Detect which cell encompasses the target text, then output its [X, Y] center coordinate. 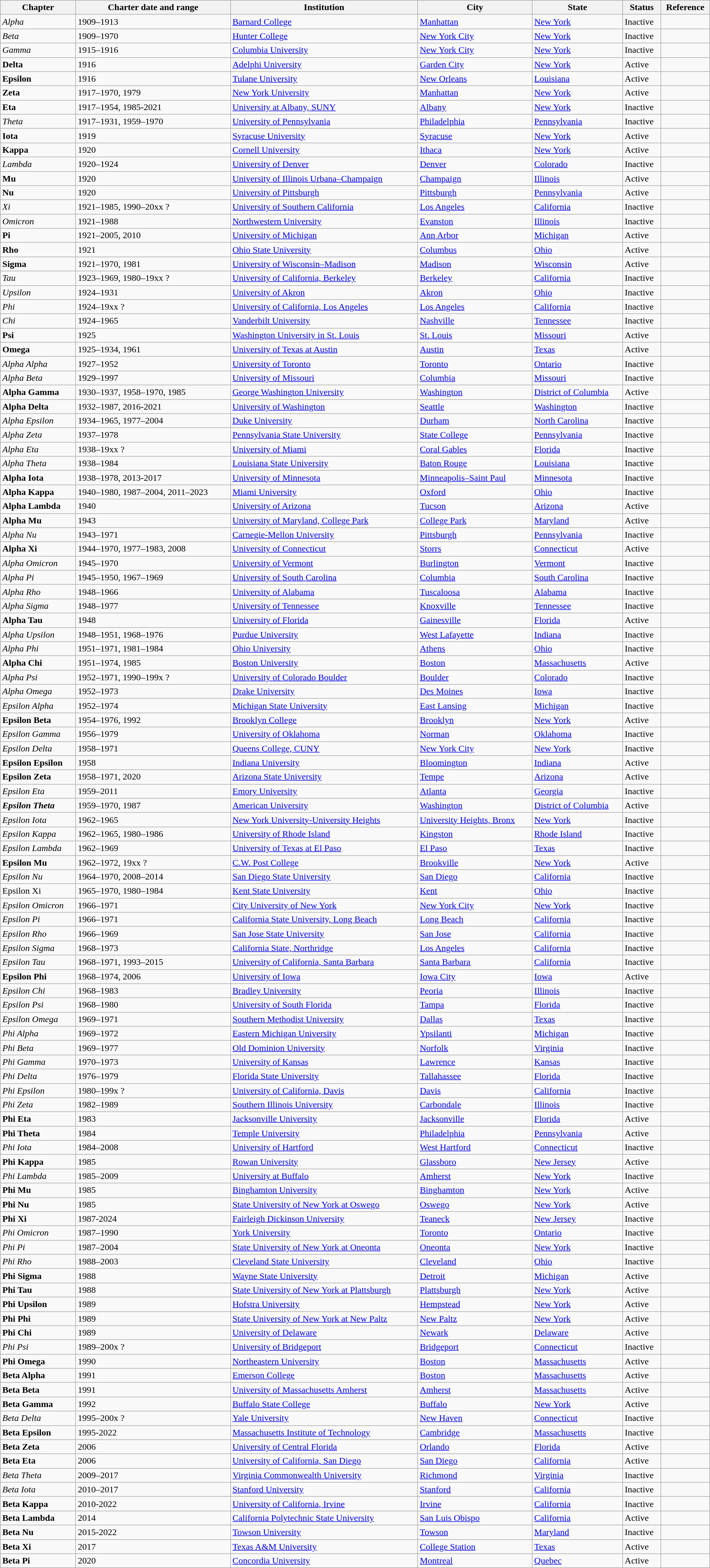
University of Pittsburgh [324, 193]
Towson University [324, 1532]
1968–1983 [153, 991]
Epsilon Lambda [38, 848]
Tallahassee [475, 1076]
1969–1977 [153, 1048]
State University of New York at Plattsburgh [324, 1290]
Pennsylvania State University [324, 435]
Lawrence [475, 1062]
Phi Alpha [38, 1033]
1959–2011 [153, 791]
University of Wisconsin–Madison [324, 264]
State University of New York at Oneonta [324, 1247]
New Haven [475, 1418]
College Station [475, 1547]
Sigma [38, 264]
2010-2022 [153, 1504]
1938–1978, 2013-2017 [153, 478]
Fairleigh Dickinson University [324, 1219]
St. Louis [475, 335]
Michigan State University [324, 706]
1938–19xx ? [153, 449]
1924–1931 [153, 292]
Virginia Commonwealth University [324, 1475]
Towson [475, 1532]
Alpha Zeta [38, 435]
Pi [38, 235]
Status [642, 7]
Epsilon Alpha [38, 706]
Duke University [324, 421]
1924–1965 [153, 321]
1934–1965, 1977–2004 [153, 421]
Alpha Upsilon [38, 635]
1948–1966 [153, 592]
University of Kansas [324, 1062]
Texas A&M University [324, 1547]
College Park [475, 520]
2017 [153, 1547]
Seattle [475, 406]
University of Miami [324, 449]
Richmond [475, 1475]
2015-2022 [153, 1532]
1959–1970, 1987 [153, 805]
Louisiana State University [324, 464]
Northwestern University [324, 221]
1932–1987, 2016-2021 [153, 406]
1920–1924 [153, 164]
2009–2017 [153, 1475]
State [577, 7]
Glassboro [475, 1162]
1925–1934, 1961 [153, 349]
Alpha Omicron [38, 563]
University of Arizona [324, 506]
1989–200x ? [153, 1347]
Hempstead [475, 1304]
Eta [38, 107]
1962–1969 [153, 848]
Vanderbilt University [324, 321]
Brooklyn [475, 720]
Phi Nu [38, 1204]
George Washington University [324, 392]
Beta Kappa [38, 1504]
1964–1970, 2008–2014 [153, 877]
Jacksonville [475, 1119]
1948–1977 [153, 606]
Alpha Phi [38, 649]
Beta Delta [38, 1418]
Phi Upsilon [38, 1304]
University of California, San Diego [324, 1461]
City [475, 7]
Alpha Chi [38, 663]
North Carolina [577, 421]
Cornell University [324, 150]
Teaneck [475, 1219]
New York University [324, 93]
University Heights, Bronx [475, 820]
Phi Phi [38, 1318]
Phi [38, 307]
Beta Iota [38, 1489]
Concordia University [324, 1561]
University of Oklahoma [324, 734]
Tampa [475, 1005]
1925 [153, 335]
California State University, Long Beach [324, 920]
Long Beach [475, 920]
1951–1974, 1985 [153, 663]
Psi [38, 335]
1980–199x ? [153, 1091]
Theta [38, 121]
Binghamton [475, 1190]
Beta Nu [38, 1532]
Phi Mu [38, 1190]
Tempe [475, 777]
Kingston [475, 834]
Alpha Mu [38, 520]
University of Iowa [324, 976]
Alpha Sigma [38, 606]
1958–1971 [153, 748]
1921 [153, 250]
Oklahoma [577, 734]
Kent State University [324, 891]
Storrs [475, 549]
1962–1965, 1980–1986 [153, 834]
1952–1973 [153, 692]
Bloomington [475, 763]
York University [324, 1233]
1917–1931, 1959–1970 [153, 121]
University of Maryland, College Park [324, 520]
Oneonta [475, 1247]
Yale University [324, 1418]
University of California, Berkeley [324, 278]
University of Illinois Urbana–Champaign [324, 179]
1984–2008 [153, 1148]
Montreal [475, 1561]
Epsilon Psi [38, 1005]
Phi Rho [38, 1261]
Chapter [38, 7]
Georgia [577, 791]
Bradley University [324, 991]
Alpha Rho [38, 592]
Phi Theta [38, 1133]
Syracuse [475, 136]
Emory University [324, 791]
Northeastern University [324, 1361]
Peoria [475, 991]
Durham [475, 421]
1945–1970 [153, 563]
Southern Illinois University [324, 1105]
1943–1971 [153, 535]
1948–1951, 1968–1976 [153, 635]
1921–1985, 1990–20xx ? [153, 207]
Carbondale [475, 1105]
Institution [324, 7]
Reference [685, 7]
Oswego [475, 1204]
Phi Beta [38, 1048]
1951–1971, 1981–1984 [153, 649]
Delaware [577, 1333]
New Paltz [475, 1318]
Beta Eta [38, 1461]
University of Central Florida [324, 1447]
Phi Gamma [38, 1062]
Alpha Alpha [38, 364]
Akron [475, 292]
Garden City [475, 64]
University of Bridgeport [324, 1347]
1968–1971, 1993–2015 [153, 962]
Gamma [38, 50]
Buffalo State College [324, 1404]
San Jose State University [324, 934]
Epsilon Theta [38, 805]
1952–1971, 1990–199x ? [153, 677]
University of Denver [324, 164]
1983 [153, 1119]
Tulane University [324, 79]
Epsilon Nu [38, 877]
Beta Pi [38, 1561]
Phi Pi [38, 1247]
Phi Lambda [38, 1176]
University of Massachusetts Amherst [324, 1390]
Evanston [475, 221]
Epsilon Phi [38, 976]
1987–1990 [153, 1233]
Phi Xi [38, 1219]
University of Washington [324, 406]
1954–1976, 1992 [153, 720]
Queens College, CUNY [324, 748]
Kappa [38, 150]
Berkeley [475, 278]
Alpha Beta [38, 378]
Phi Kappa [38, 1162]
Champaign [475, 179]
Baton Rouge [475, 464]
Atlanta [475, 791]
University at Buffalo [324, 1176]
New Orleans [475, 79]
State University of New York at Oswego [324, 1204]
1962–1965 [153, 820]
Lambda [38, 164]
Florida State University [324, 1076]
Vermont [577, 563]
Alpha Gamma [38, 392]
Beta Alpha [38, 1376]
San Diego State University [324, 877]
Bridgeport [475, 1347]
Alpha Pi [38, 577]
1929–1997 [153, 378]
San Luis Obispo [475, 1518]
Epsilon Gamma [38, 734]
University of Texas at Austin [324, 349]
1956–1979 [153, 734]
University of Southern California [324, 207]
Minneapolis–Saint Paul [475, 478]
University of Hartford [324, 1148]
1938–1984 [153, 464]
Delta [38, 64]
Irvine [475, 1504]
Coral Gables [475, 449]
1995–200x ? [153, 1418]
University of Michigan [324, 235]
1970–1973 [153, 1062]
American University [324, 805]
Southern Methodist University [324, 1019]
University of Florida [324, 620]
Miami University [324, 492]
Alpha Lambda [38, 506]
1937–1978 [153, 435]
University of Minnesota [324, 478]
Phi Delta [38, 1076]
Rhode Island [577, 834]
1909–1970 [153, 36]
Boston University [324, 663]
Dallas [475, 1019]
1917–1954, 1985-2021 [153, 107]
New York University-University Heights [324, 820]
Kansas [577, 1062]
Epsilon Chi [38, 991]
Epsilon Rho [38, 934]
University of California, Irvine [324, 1504]
Newark [475, 1333]
University of California, Davis [324, 1091]
Epsilon Iota [38, 820]
Hunter College [324, 36]
Cleveland [475, 1261]
1995-2022 [153, 1432]
Beta Theta [38, 1475]
Cambridge [475, 1432]
Alpha Delta [38, 406]
Ohio State University [324, 250]
Barnard College [324, 22]
Epsilon Xi [38, 891]
Phi Epsilon [38, 1091]
1976–1979 [153, 1076]
Jacksonville University [324, 1119]
Beta Lambda [38, 1518]
1940 [153, 506]
State College [475, 435]
Madison [475, 264]
1958–1971, 2020 [153, 777]
Beta Xi [38, 1547]
Des Moines [475, 692]
1969–1972 [153, 1033]
Old Dominion University [324, 1048]
Wayne State University [324, 1276]
University of Rhode Island [324, 834]
1985–2009 [153, 1176]
Wisconsin [577, 264]
Alpha Psi [38, 677]
Alpha Omega [38, 692]
1982–1989 [153, 1105]
Alpha Epsilon [38, 421]
2020 [153, 1561]
1968–1974, 2006 [153, 976]
1927–1952 [153, 364]
Brookville [475, 862]
Ithaca [475, 150]
University of South Carolina [324, 577]
1915–1916 [153, 50]
1966–1969 [153, 934]
Carnegie-Mellon University [324, 535]
Phi Zeta [38, 1105]
1923–1969, 1980–19xx ? [153, 278]
Plattsburgh [475, 1290]
Washington University in St. Louis [324, 335]
Binghamton University [324, 1190]
Rowan University [324, 1162]
1958 [153, 763]
1940–1980, 1987–2004, 2011–2023 [153, 492]
Denver [475, 164]
1944–1970, 1977–1983, 2008 [153, 549]
Detroit [475, 1276]
2014 [153, 1518]
1930–1937, 1958–1970, 1985 [153, 392]
1987-2024 [153, 1219]
Columbus [475, 250]
Nu [38, 193]
Iowa City [475, 976]
Epsilon Epsilon [38, 763]
Rho [38, 250]
1969–1971 [153, 1019]
1921–1988 [153, 221]
University of Tennessee [324, 606]
1988–2003 [153, 1261]
2010–2017 [153, 1489]
1968–1973 [153, 948]
University at Albany, SUNY [324, 107]
Oxford [475, 492]
San Jose [475, 934]
University of Toronto [324, 364]
Epsilon Sigma [38, 948]
Massachusetts Institute of Technology [324, 1432]
Tucson [475, 506]
1984 [153, 1133]
University of California, Los Angeles [324, 307]
1909–1913 [153, 22]
Omega [38, 349]
Epsilon Kappa [38, 834]
Davis [475, 1091]
1945–1950, 1967–1969 [153, 577]
Beta Beta [38, 1390]
Epsilon Mu [38, 862]
Boulder [475, 677]
Columbia University [324, 50]
Alabama [577, 592]
Emerson College [324, 1376]
Alpha [38, 22]
1948 [153, 620]
University of Vermont [324, 563]
University of Texas at El Paso [324, 848]
Xi [38, 207]
1962–1972, 19xx ? [153, 862]
Epsilon Pi [38, 920]
Zeta [38, 93]
1943 [153, 520]
City University of New York [324, 905]
Kent [475, 891]
West Lafayette [475, 635]
Epsilon Delta [38, 748]
Alpha Nu [38, 535]
Alpha Theta [38, 464]
University of Pennsylvania [324, 121]
Phi Chi [38, 1333]
Norman [475, 734]
Alpha Eta [38, 449]
California State, Northridge [324, 948]
University of Alabama [324, 592]
Phi Iota [38, 1148]
Phi Psi [38, 1347]
State University of New York at New Paltz [324, 1318]
University of Delaware [324, 1333]
Epsilon Eta [38, 791]
Orlando [475, 1447]
Epsilon Omega [38, 1019]
Cleveland State University [324, 1261]
Beta Gamma [38, 1404]
Tuscaloosa [475, 592]
1919 [153, 136]
West Hartford [475, 1148]
University of South Florida [324, 1005]
Ohio University [324, 649]
Omicron [38, 221]
1917–1970, 1979 [153, 93]
Alpha Tau [38, 620]
Phi Sigma [38, 1276]
Stanford [475, 1489]
Austin [475, 349]
Phi Omicron [38, 1233]
Stanford University [324, 1489]
1921–1970, 1981 [153, 264]
Upsilon [38, 292]
Beta Zeta [38, 1447]
California Polytechnic State University [324, 1518]
Brooklyn College [324, 720]
Phi Eta [38, 1119]
Buffalo [475, 1404]
Epsilon Omicron [38, 905]
University of Connecticut [324, 549]
Ann Arbor [475, 235]
1952–1974 [153, 706]
Athens [475, 649]
Epsilon Tau [38, 962]
Charter date and range [153, 7]
Syracuse University [324, 136]
Alpha Kappa [38, 492]
Tau [38, 278]
Burlington [475, 563]
Epsilon Zeta [38, 777]
Epsilon Beta [38, 720]
Knoxville [475, 606]
Alpha Xi [38, 549]
Quebec [577, 1561]
Gainesville [475, 620]
1987–2004 [153, 1247]
Nashville [475, 321]
Purdue University [324, 635]
University of Colorado Boulder [324, 677]
Indiana University [324, 763]
Adelphi University [324, 64]
Norfolk [475, 1048]
University of Missouri [324, 378]
Eastern Michigan University [324, 1033]
University of Akron [324, 292]
Beta Epsilon [38, 1432]
Phi Tau [38, 1290]
1992 [153, 1404]
Mu [38, 179]
C.W. Post College [324, 862]
Chi [38, 321]
University of California, Santa Barbara [324, 962]
1965–1970, 1980–1984 [153, 891]
Epsilon [38, 79]
Temple University [324, 1133]
El Paso [475, 848]
Alpha Iota [38, 478]
Hofstra University [324, 1304]
Beta [38, 36]
Minnesota [577, 478]
Arizona State University [324, 777]
East Lansing [475, 706]
Iota [38, 136]
Phi Omega [38, 1361]
Drake University [324, 692]
1990 [153, 1361]
1924–19xx ? [153, 307]
Ypsilanti [475, 1033]
South Carolina [577, 577]
1921–2005, 2010 [153, 235]
1968–1980 [153, 1005]
Albany [475, 107]
Santa Barbara [475, 962]
